Return [x, y] of the center of cell containing provided text 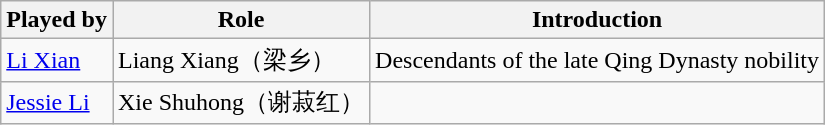
Played by [57, 20]
Liang Xiang（梁乡） [240, 60]
Role [240, 20]
Xie Shuhong（谢菽红） [240, 102]
Descendants of the late Qing Dynasty nobility [598, 60]
Li Xian [57, 60]
Jessie Li [57, 102]
Introduction [598, 20]
